Scan for the cell matching the given text and deliver its (X, Y) coordinate at center. 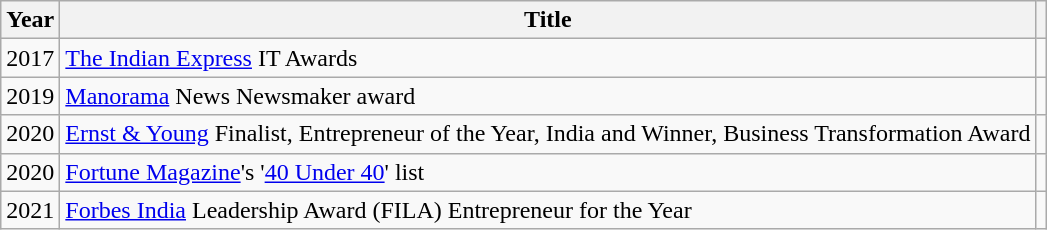
Forbes India Leadership Award (FILA) Entrepreneur for the Year (548, 210)
2017 (30, 58)
2021 (30, 210)
Title (548, 20)
Fortune Magazine's '40 Under 40' list (548, 172)
2019 (30, 96)
Year (30, 20)
Ernst & Young Finalist, Entrepreneur of the Year, India and Winner, Business Transformation Award (548, 134)
Manorama News Newsmaker award (548, 96)
The Indian Express IT Awards (548, 58)
